From the cell containing the given text, extract its center point as (x, y) coordinate. 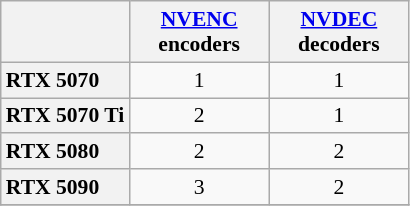
NVENC encoders (199, 32)
3 (199, 187)
RTX 5070 (66, 80)
RTX 5080 (66, 152)
RTX 5070 Ti (66, 116)
NVDEC decoders (339, 32)
RTX 5090 (66, 187)
